Search for the cell housing the specified text and yield its (x, y) center coordinate. 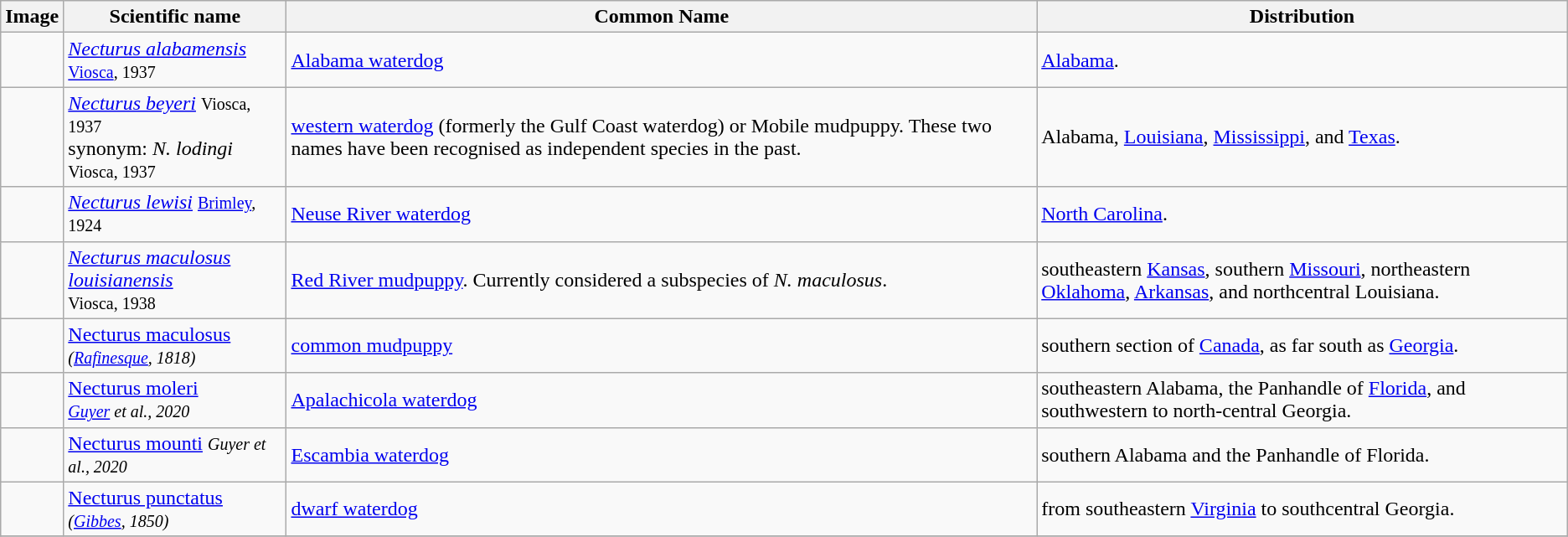
southeastern Alabama, the Panhandle of Florida, and southwestern to north-central Georgia. (1302, 400)
common mudpuppy (662, 345)
Red River mudpuppy. Currently considered a subspecies of N. maculosus. (662, 280)
Common Name (662, 17)
from southeastern Virginia to southcentral Georgia. (1302, 509)
western waterdog (formerly the Gulf Coast waterdog) or Mobile mudpuppy. These two names have been recognised as independent species in the past. (662, 137)
Necturus alabamensis Viosca, 1937 (175, 60)
Necturus mounti Guyer et al., 2020 (175, 454)
southern Alabama and the Panhandle of Florida. (1302, 454)
Necturus lewisi Brimley, 1924 (175, 214)
Alabama. (1302, 60)
Necturus beyeri Viosca, 1937 synonym: N. lodingi Viosca, 1937 (175, 137)
Necturus maculosus (Rafinesque, 1818) (175, 345)
North Carolina. (1302, 214)
Image (32, 17)
southeastern Kansas, southern Missouri, northeastern Oklahoma, Arkansas, and northcentral Louisiana. (1302, 280)
dwarf waterdog (662, 509)
Apalachicola waterdog (662, 400)
Necturus maculosus louisianensis Viosca, 1938 (175, 280)
southern section of Canada, as far south as Georgia. (1302, 345)
Alabama, Louisiana, Mississippi, and Texas. (1302, 137)
Neuse River waterdog (662, 214)
Necturus punctatus (Gibbes, 1850) (175, 509)
Distribution (1302, 17)
Alabama waterdog (662, 60)
Escambia waterdog (662, 454)
Scientific name (175, 17)
Necturus moleri Guyer et al., 2020 (175, 400)
